Detect which cell encompasses the target text, then output its (X, Y) center coordinate. 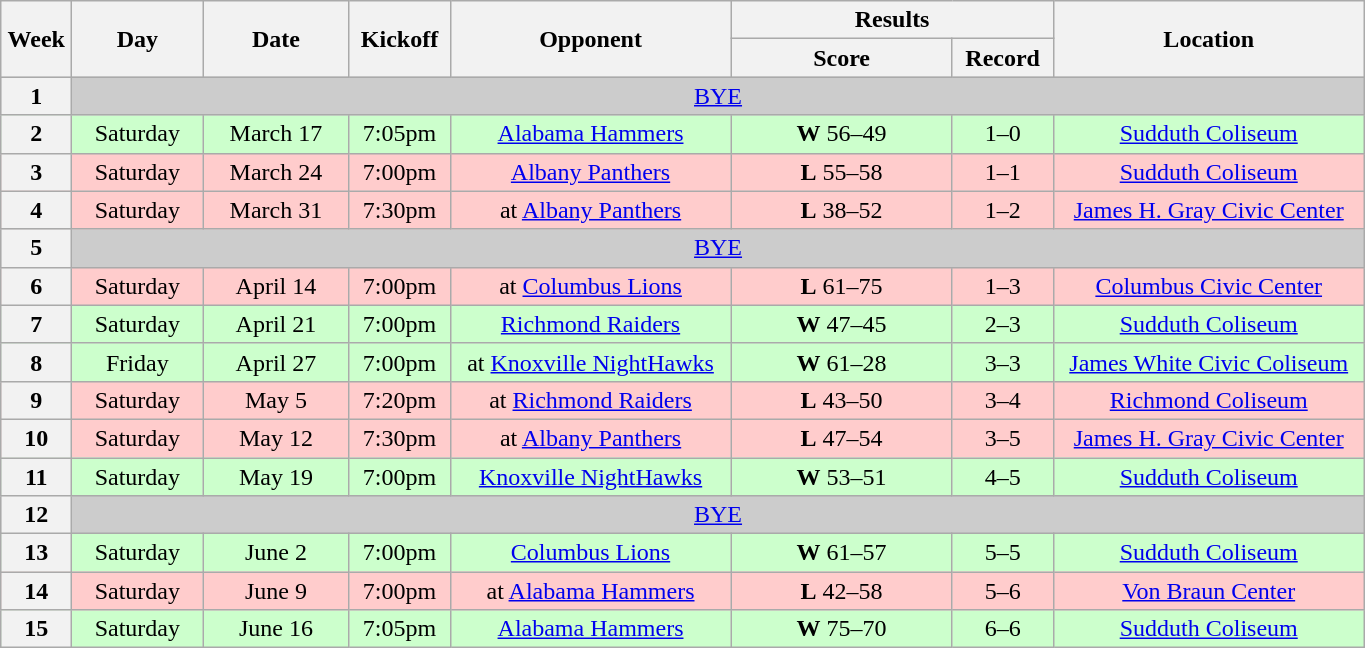
14 (36, 591)
7 (36, 324)
April 14 (276, 286)
June 2 (276, 553)
Richmond Coliseum (1208, 400)
W 56–49 (842, 134)
1–3 (1002, 286)
Date (276, 39)
12 (36, 515)
Columbus Civic Center (1208, 286)
Columbus Lions (590, 553)
at Richmond Raiders (590, 400)
1–0 (1002, 134)
Kickoff (400, 39)
Score (842, 58)
2 (36, 134)
3–3 (1002, 362)
Results (892, 20)
Richmond Raiders (590, 324)
8 (36, 362)
L 38–52 (842, 210)
3–5 (1002, 438)
June 9 (276, 591)
1–1 (1002, 172)
May 19 (276, 477)
W 61–28 (842, 362)
3–4 (1002, 400)
W 75–70 (842, 629)
5–5 (1002, 553)
11 (36, 477)
4 (36, 210)
Knoxville NightHawks (590, 477)
5 (36, 248)
6 (36, 286)
13 (36, 553)
April 27 (276, 362)
W 61–57 (842, 553)
at Knoxville NightHawks (590, 362)
Week (36, 39)
4–5 (1002, 477)
Opponent (590, 39)
7:20pm (400, 400)
1–2 (1002, 210)
Location (1208, 39)
L 47–54 (842, 438)
March 31 (276, 210)
L 43–50 (842, 400)
Record (1002, 58)
March 17 (276, 134)
Von Braun Center (1208, 591)
W 47–45 (842, 324)
9 (36, 400)
at Columbus Lions (590, 286)
L 61–75 (842, 286)
Albany Panthers (590, 172)
2–3 (1002, 324)
at Alabama Hammers (590, 591)
Day (138, 39)
L 55–58 (842, 172)
June 16 (276, 629)
1 (36, 96)
Friday (138, 362)
May 12 (276, 438)
April 21 (276, 324)
3 (36, 172)
10 (36, 438)
5–6 (1002, 591)
15 (36, 629)
March 24 (276, 172)
May 5 (276, 400)
James White Civic Coliseum (1208, 362)
W 53–51 (842, 477)
6–6 (1002, 629)
L 42–58 (842, 591)
